For the text-containing cell, return its midpoint in [x, y] coordinate format. 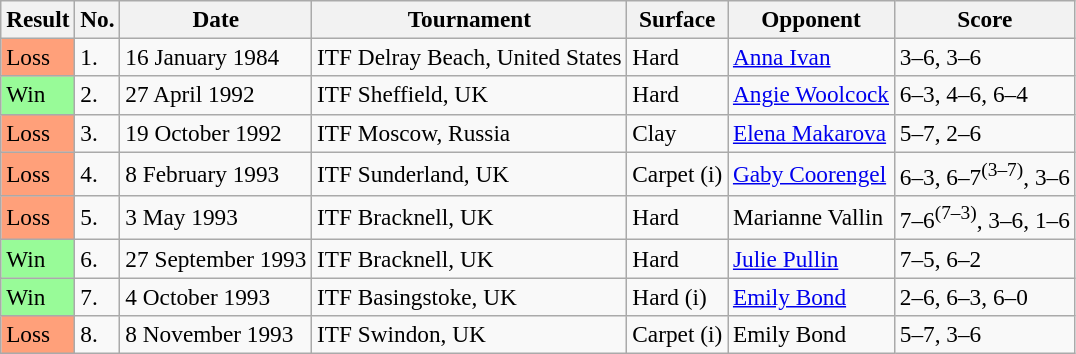
Elena Makarova [812, 133]
Clay [678, 133]
Score [984, 19]
ITF Swindon, UK [470, 334]
Gaby Coorengel [812, 173]
4. [98, 173]
ITF Sunderland, UK [470, 173]
2–6, 6–3, 6–0 [984, 296]
5–7, 3–6 [984, 334]
ITF Delray Beach, United States [470, 57]
Angie Woolcock [812, 95]
19 October 1992 [216, 133]
Marianne Vallin [812, 217]
6–3, 6–7(3–7), 3–6 [984, 173]
Surface [678, 19]
Tournament [470, 19]
Anna Ivan [812, 57]
6–3, 4–6, 6–4 [984, 95]
8 November 1993 [216, 334]
27 September 1993 [216, 258]
3 May 1993 [216, 217]
16 January 1984 [216, 57]
Date [216, 19]
2. [98, 95]
8. [98, 334]
ITF Basingstoke, UK [470, 296]
7. [98, 296]
27 April 1992 [216, 95]
5–7, 2–6 [984, 133]
ITF Moscow, Russia [470, 133]
7–5, 6–2 [984, 258]
Hard (i) [678, 296]
1. [98, 57]
7–6(7–3), 3–6, 1–6 [984, 217]
6. [98, 258]
ITF Sheffield, UK [470, 95]
Julie Pullin [812, 258]
No. [98, 19]
5. [98, 217]
4 October 1993 [216, 296]
Opponent [812, 19]
3. [98, 133]
3–6, 3–6 [984, 57]
Result [38, 19]
8 February 1993 [216, 173]
